Locate the cell with the specified text and output its [X, Y] center coordinate. 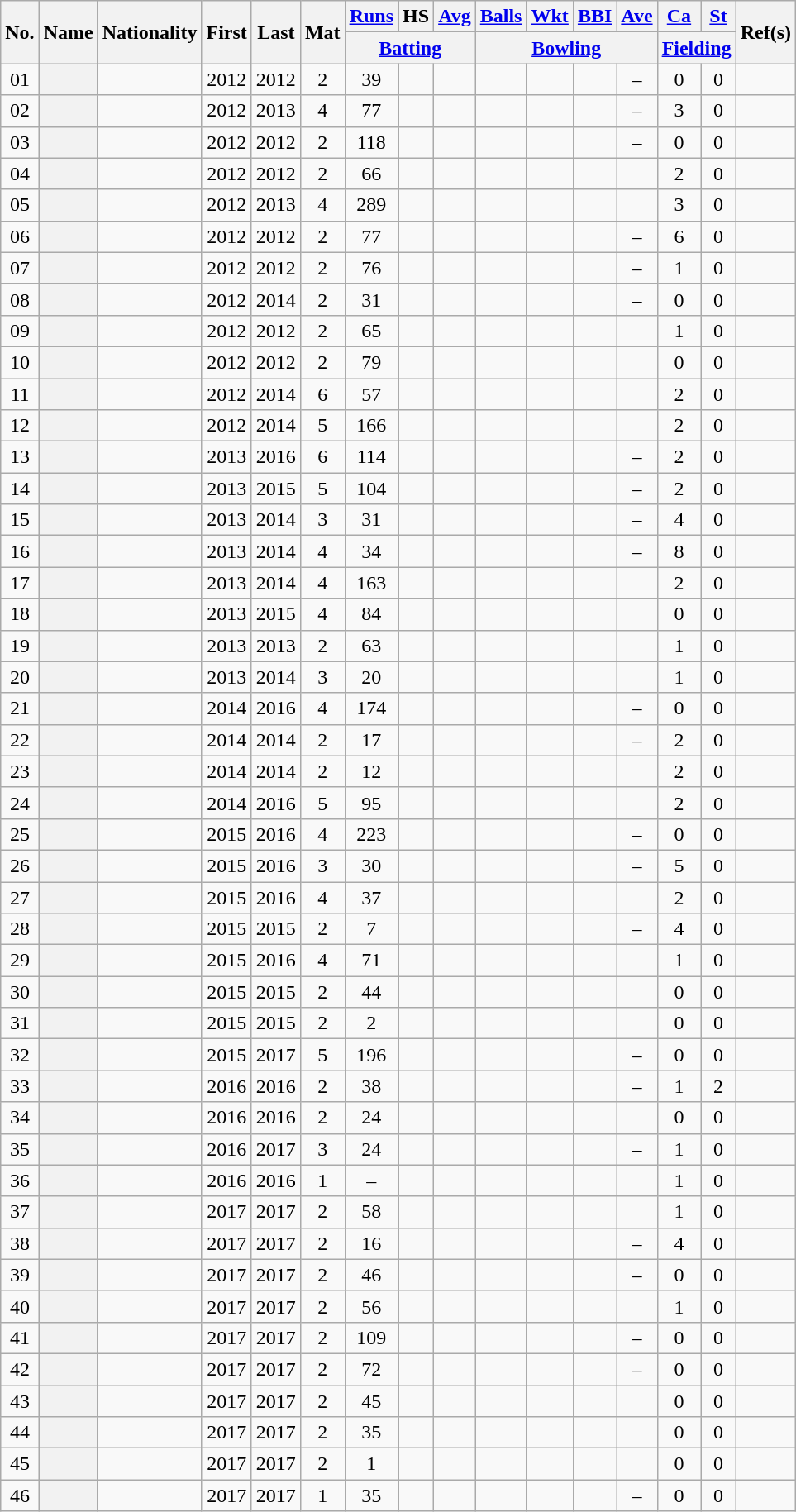
02 [20, 111]
163 [371, 583]
41 [20, 1338]
10 [20, 362]
Ref(s) [765, 32]
06 [20, 236]
66 [371, 174]
08 [20, 299]
03 [20, 142]
118 [371, 142]
57 [371, 394]
42 [20, 1369]
04 [20, 174]
104 [371, 489]
Bowling [566, 48]
First [226, 32]
Balls [501, 17]
Wkt [550, 17]
71 [371, 961]
84 [371, 614]
56 [371, 1306]
05 [20, 205]
27 [20, 897]
23 [20, 771]
07 [20, 268]
01 [20, 79]
26 [20, 866]
33 [20, 1086]
114 [371, 457]
174 [371, 708]
19 [20, 646]
18 [20, 614]
Ca [679, 17]
Avg [455, 17]
223 [371, 834]
Mat [322, 32]
65 [371, 331]
32 [20, 1055]
BBI [594, 17]
09 [20, 331]
29 [20, 961]
Nationality [150, 32]
8 [679, 551]
196 [371, 1055]
Batting [410, 48]
25 [20, 834]
43 [20, 1401]
289 [371, 205]
21 [20, 708]
79 [371, 362]
14 [20, 489]
Ave [636, 17]
63 [371, 646]
40 [20, 1306]
166 [371, 426]
22 [20, 740]
Runs [371, 17]
15 [20, 520]
72 [371, 1369]
Last [276, 32]
No. [20, 32]
11 [20, 394]
Name [68, 32]
13 [20, 457]
7 [371, 929]
36 [20, 1181]
109 [371, 1338]
St [718, 17]
Fielding [696, 48]
76 [371, 268]
58 [371, 1212]
95 [371, 803]
HS [417, 17]
28 [20, 929]
